Find where the given text appears and provide that cell's center as (X, Y) coordinate. 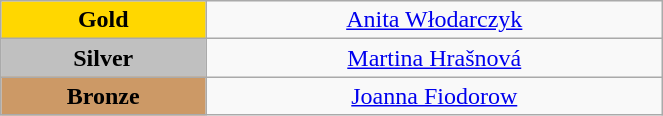
Bronze (104, 96)
Silver (104, 58)
Anita Włodarczyk (434, 20)
Gold (104, 20)
Martina Hrašnová (434, 58)
Joanna Fiodorow (434, 96)
